Capture the cell that displays the provided text and extract its [X, Y] central coordinate. 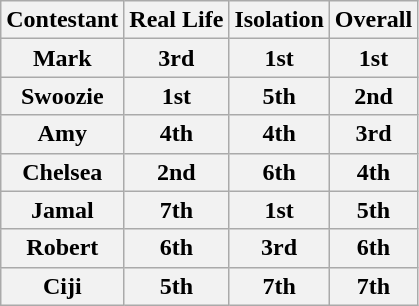
Isolation [279, 20]
Ciji [62, 286]
Robert [62, 248]
Jamal [62, 210]
Contestant [62, 20]
Real Life [176, 20]
Mark [62, 58]
Swoozie [62, 96]
Overall [373, 20]
Amy [62, 134]
Chelsea [62, 172]
